Determine the [x, y] coordinate at the center of the cell enclosing the given text.  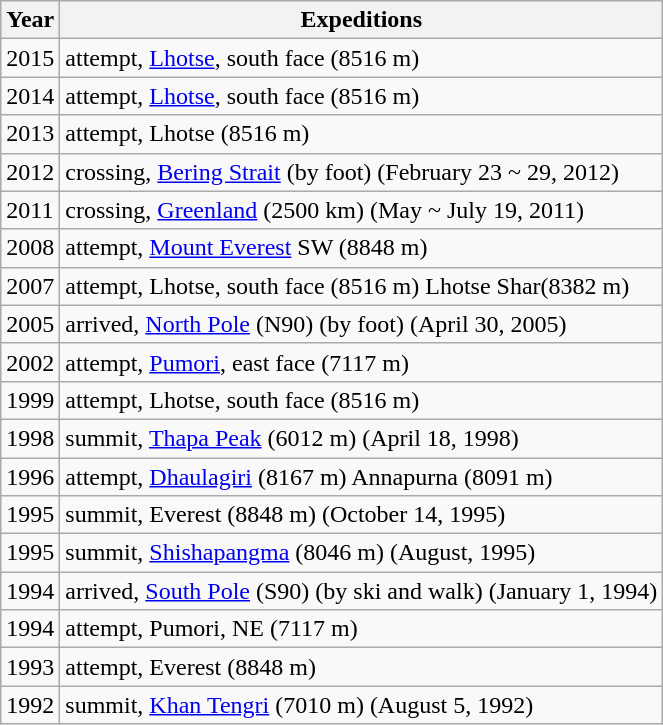
1999 [30, 400]
attempt, Pumori, east face (7117 m) [362, 362]
2008 [30, 248]
summit, Thapa Peak (6012 m) (April 18, 1998) [362, 438]
1998 [30, 438]
2005 [30, 324]
attempt, Mount Everest SW (8848 m) [362, 248]
2015 [30, 58]
2013 [30, 134]
summit, Shishapangma (8046 m) (August, 1995) [362, 553]
summit, Khan Tengri (7010 m) (August 5, 1992) [362, 705]
2012 [30, 172]
1992 [30, 705]
attempt, Lhotse (8516 m) [362, 134]
Expeditions [362, 20]
crossing, Greenland (2500 km) (May ~ July 19, 2011) [362, 210]
2002 [30, 362]
2007 [30, 286]
arrived, North Pole (N90) (by foot) (April 30, 2005) [362, 324]
1996 [30, 477]
2014 [30, 96]
Year [30, 20]
attempt, Pumori, NE (7117 m) [362, 629]
crossing, Bering Strait (by foot) (February 23 ~ 29, 2012) [362, 172]
attempt, Dhaulagiri (8167 m) Annapurna (8091 m) [362, 477]
2011 [30, 210]
attempt, Everest (8848 m) [362, 667]
arrived, South Pole (S90) (by ski and walk) (January 1, 1994) [362, 591]
1993 [30, 667]
attempt, Lhotse, south face (8516 m) Lhotse Shar(8382 m) [362, 286]
summit, Everest (8848 m) (October 14, 1995) [362, 515]
